Output the (X, Y) coordinate of the center of the cell containing the given text.  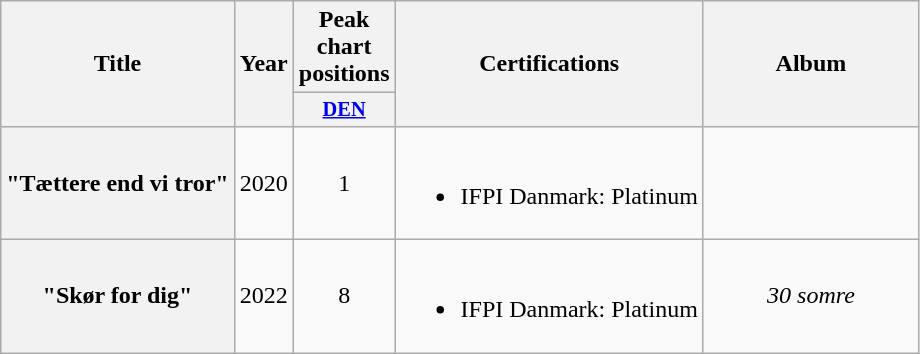
1 (344, 182)
"Skør for dig" (118, 296)
Album (810, 64)
2022 (264, 296)
"Tættere end vi tror" (118, 182)
Title (118, 64)
2020 (264, 182)
30 somre (810, 296)
Year (264, 64)
Certifications (549, 64)
DEN (344, 110)
Peak chart positions (344, 47)
8 (344, 296)
